Pinpoint the cell where the given text exists, returning its (x, y) midpoint coordinate. 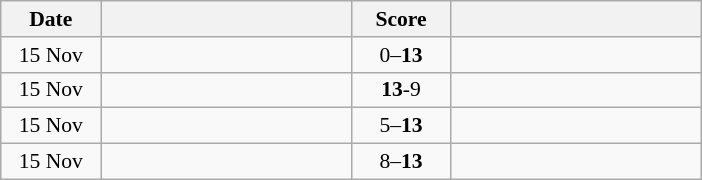
0–13 (401, 55)
Date (51, 19)
Score (401, 19)
13-9 (401, 90)
8–13 (401, 162)
5–13 (401, 126)
